Find where the given text appears and provide that cell's center as (x, y) coordinate. 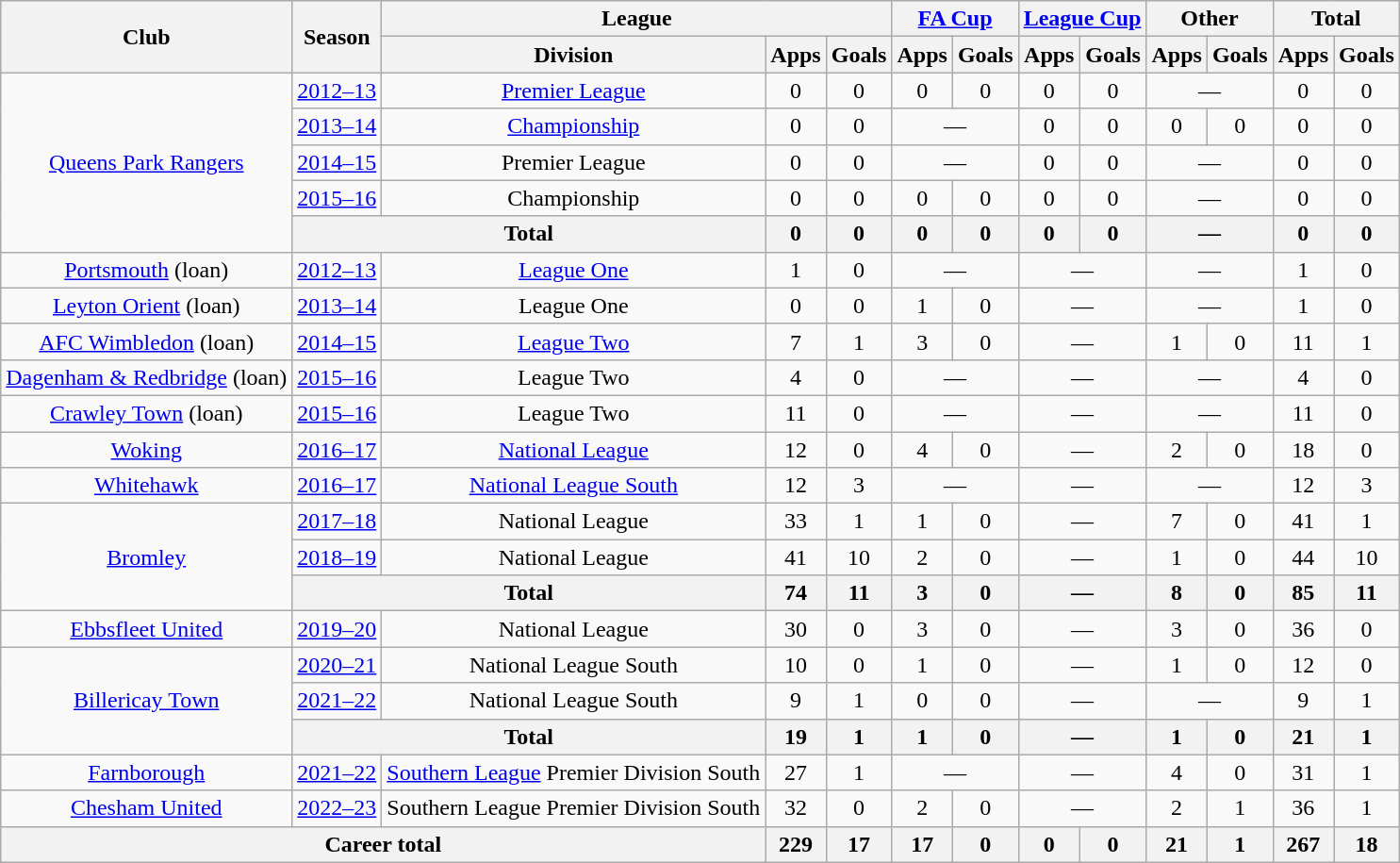
Chesham United (147, 808)
30 (796, 629)
33 (796, 522)
2019–20 (338, 629)
Club (147, 37)
8 (1177, 593)
Season (338, 37)
Dagenham & Redbridge (loan) (147, 377)
Crawley Town (loan) (147, 413)
Portsmouth (loan) (147, 270)
AFC Wimbledon (loan) (147, 341)
85 (1303, 593)
Queens Park Rangers (147, 162)
2018–19 (338, 557)
Woking (147, 450)
Division (573, 55)
229 (796, 844)
27 (796, 772)
League (637, 19)
32 (796, 808)
Career total (383, 844)
Leyton Orient (loan) (147, 306)
31 (1303, 772)
74 (796, 593)
Farnborough (147, 772)
FA Cup (955, 19)
League Cup (1082, 19)
2020–21 (338, 665)
Other (1210, 19)
267 (1303, 844)
2022–23 (338, 808)
Whitehawk (147, 486)
Bromley (147, 557)
Ebbsfleet United (147, 629)
Billericay Town (147, 701)
44 (1303, 557)
2017–18 (338, 522)
19 (796, 737)
